Return [x, y] of the center of cell containing provided text 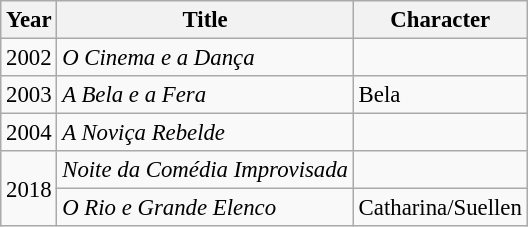
Catharina/Suellen [440, 208]
2002 [29, 58]
2003 [29, 95]
2018 [29, 188]
O Cinema e a Dança [205, 58]
A Noviça Rebelde [205, 133]
Character [440, 20]
Bela [440, 95]
Noite da Comédia Improvisada [205, 170]
A Bela e a Fera [205, 95]
2004 [29, 133]
Year [29, 20]
O Rio e Grande Elenco [205, 208]
Title [205, 20]
